Pinpoint the cell where the given text exists, returning its [X, Y] midpoint coordinate. 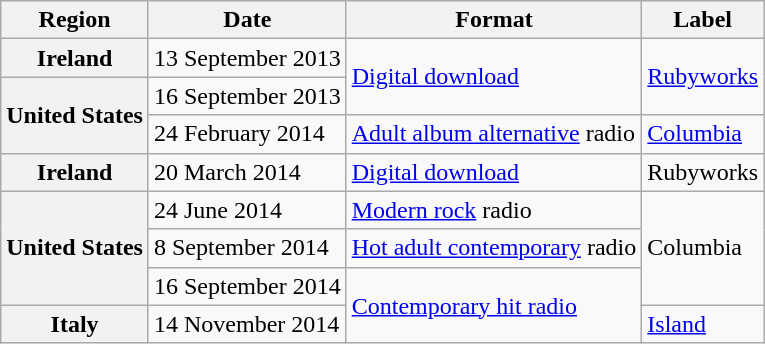
24 June 2014 [247, 210]
Format [494, 20]
Contemporary hit radio [494, 305]
13 September 2013 [247, 58]
Hot adult contemporary radio [494, 248]
16 September 2013 [247, 96]
20 March 2014 [247, 172]
24 February 2014 [247, 134]
Adult album alternative radio [494, 134]
8 September 2014 [247, 248]
Region [75, 20]
16 September 2014 [247, 286]
Label [703, 20]
Island [703, 324]
14 November 2014 [247, 324]
Modern rock radio [494, 210]
Italy [75, 324]
Date [247, 20]
